Find where the given text appears and provide that cell's center as [x, y] coordinate. 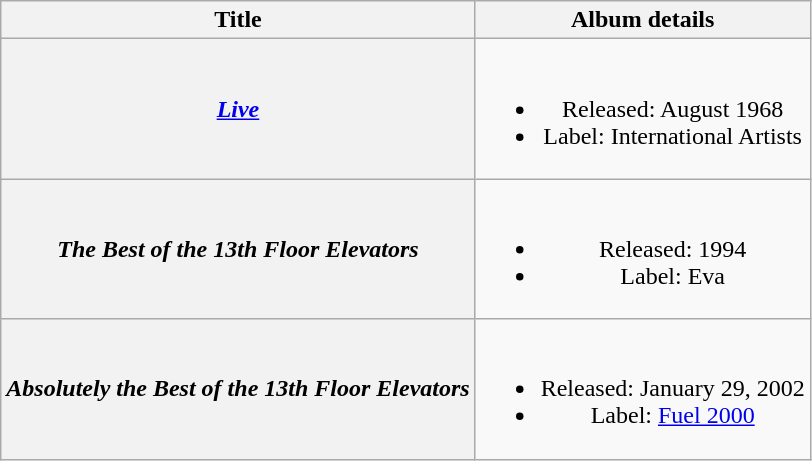
Title [238, 20]
Live [238, 109]
Released: 1994Label: Eva [642, 249]
The Best of the 13th Floor Elevators [238, 249]
Album details [642, 20]
Released: January 29, 2002Label: Fuel 2000 [642, 389]
Absolutely the Best of the 13th Floor Elevators [238, 389]
Released: August 1968Label: International Artists [642, 109]
